Determine the [X, Y] coordinate at the center of the cell enclosing the given text.  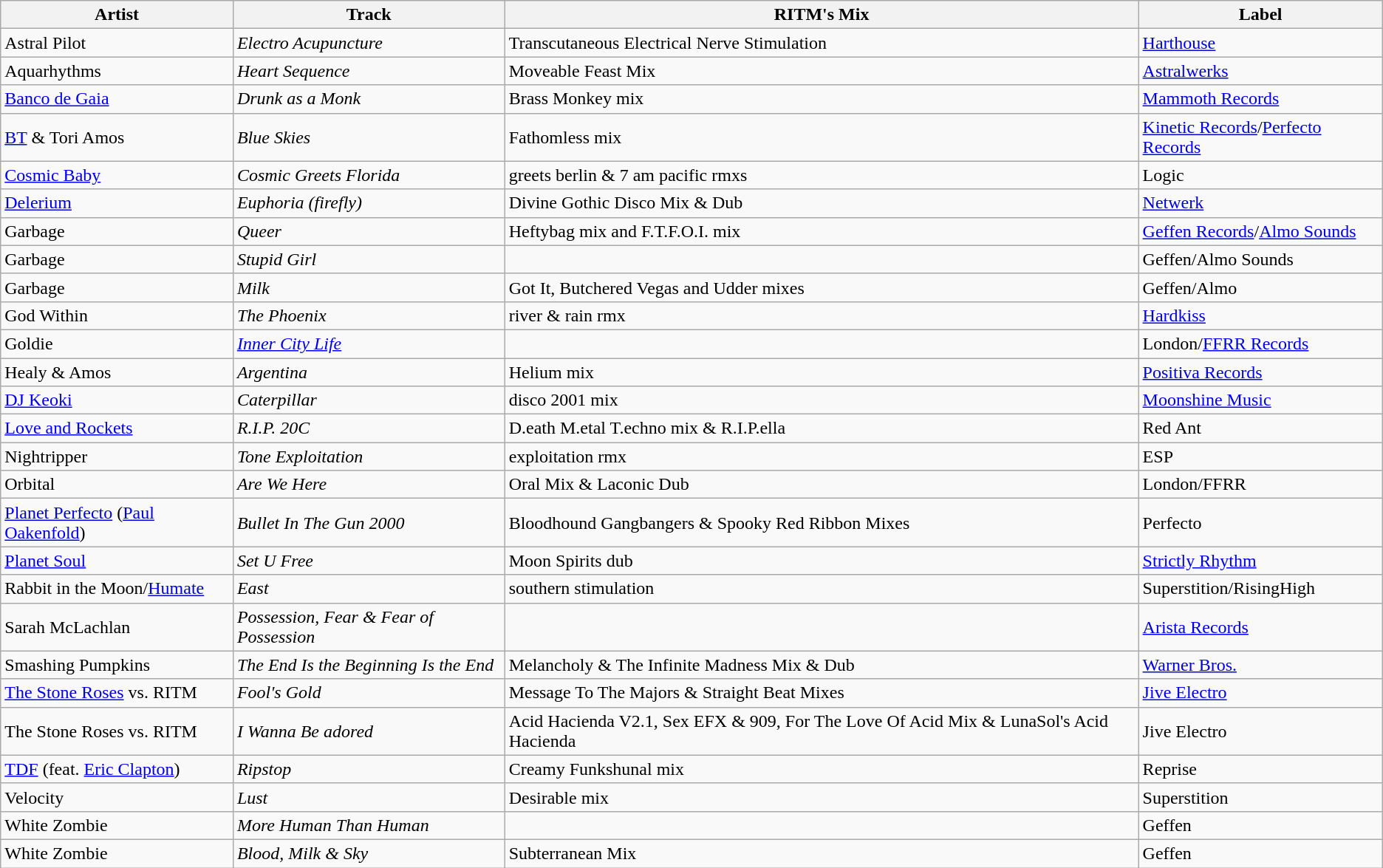
Geffen Records/Almo Sounds [1260, 231]
disco 2001 mix [822, 400]
TDF (feat. Eric Clapton) [117, 769]
Geffen/Almo [1260, 287]
Moonshine Music [1260, 400]
R.I.P. 20C [369, 428]
Electro Acupuncture [369, 43]
southern stimulation [822, 589]
Astralwerks [1260, 71]
Desirable mix [822, 797]
Planet Perfecto (Paul Oakenfold) [117, 523]
Goldie [117, 344]
Moveable Feast Mix [822, 71]
Harthouse [1260, 43]
river & rain rmx [822, 315]
Logic [1260, 175]
Label [1260, 15]
Bloodhound Gangbangers & Spooky Red Ribbon Mixes [822, 523]
Kinetic Records/Perfecto Records [1260, 137]
Caterpillar [369, 400]
London/FFRR Records [1260, 344]
Drunk as a Monk [369, 99]
Heart Sequence [369, 71]
Ripstop [369, 769]
Set U Free [369, 561]
Hardkiss [1260, 315]
greets berlin & 7 am pacific rmxs [822, 175]
ESP [1260, 457]
Reprise [1260, 769]
Transcutaneous Electrical Nerve Stimulation [822, 43]
BT & Tori Amos [117, 137]
RITM's Mix [822, 15]
Lust [369, 797]
Oral Mix & Laconic Dub [822, 485]
I Wanna Be adored [369, 731]
Fool's Gold [369, 693]
Love and Rockets [117, 428]
London/FFRR [1260, 485]
Helium mix [822, 372]
Bullet In The Gun 2000 [369, 523]
Inner City Life [369, 344]
Divine Gothic Disco Mix & Dub [822, 203]
Delerium [117, 203]
Subterranean Mix [822, 853]
Rabbit in the Moon/Humate [117, 589]
exploitation rmx [822, 457]
Planet Soul [117, 561]
Superstition [1260, 797]
The End Is the Beginning Is the End [369, 665]
Moon Spirits dub [822, 561]
Sarah McLachlan [117, 626]
DJ Keoki [117, 400]
Milk [369, 287]
D.eath M.etal T.echno mix & R.I.P.ella [822, 428]
Blue Skies [369, 137]
Perfecto [1260, 523]
Positiva Records [1260, 372]
East [369, 589]
Acid Hacienda V2.1, Sex EFX & 909, For The Love Of Acid Mix & LunaSol's Acid Hacienda [822, 731]
Heftybag mix and F.T.F.O.I. mix [822, 231]
Astral Pilot [117, 43]
Nightripper [117, 457]
Euphoria (firefly) [369, 203]
Strictly Rhythm [1260, 561]
Artist [117, 15]
Queer [369, 231]
Fathomless mix [822, 137]
Cosmic Greets Florida [369, 175]
Track [369, 15]
Message To The Majors & Straight Beat Mixes [822, 693]
Creamy Funkshunal mix [822, 769]
Geffen/Almo Sounds [1260, 259]
Brass Monkey mix [822, 99]
Banco de Gaia [117, 99]
Cosmic Baby [117, 175]
Velocity [117, 797]
More Human Than Human [369, 825]
Are We Here [369, 485]
Tone Exploitation [369, 457]
Argentina [369, 372]
Superstition/RisingHigh [1260, 589]
Healy & Amos [117, 372]
Possession, Fear & Fear of Possession [369, 626]
Arista Records [1260, 626]
Stupid Girl [369, 259]
Mammoth Records [1260, 99]
Smashing Pumpkins [117, 665]
God Within [117, 315]
Netwerk [1260, 203]
Aquarhythms [117, 71]
Orbital [117, 485]
Warner Bros. [1260, 665]
Red Ant [1260, 428]
Blood, Milk & Sky [369, 853]
The Phoenix [369, 315]
Melancholy & The Infinite Madness Mix & Dub [822, 665]
Got It, Butchered Vegas and Udder mixes [822, 287]
